Return the (X, Y) coordinate for the center point of the cell that contains the specified text.  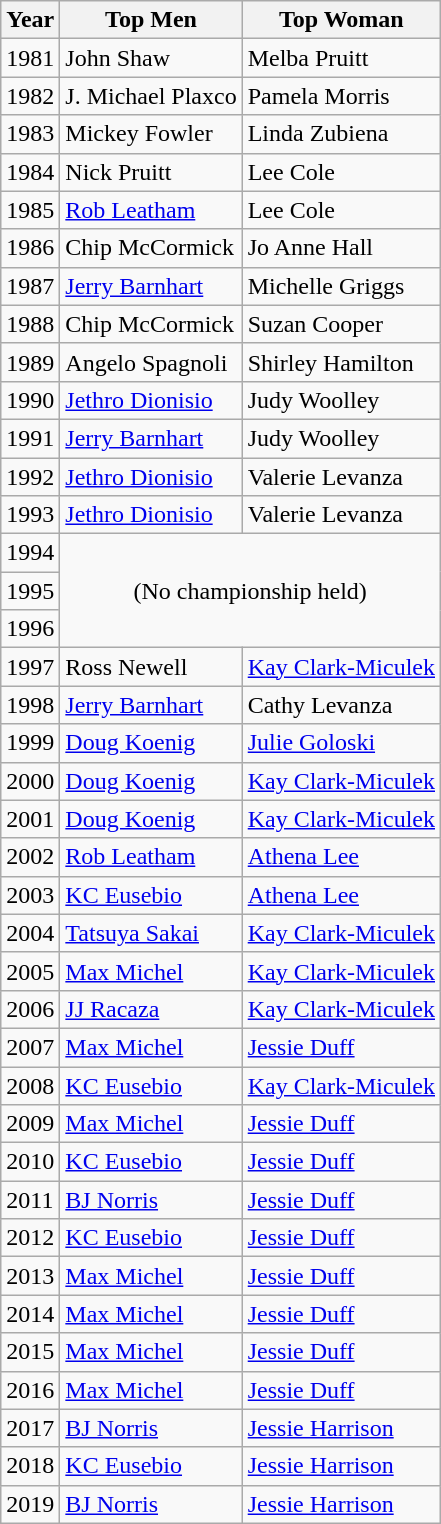
1999 (30, 743)
1997 (30, 667)
1988 (30, 324)
1993 (30, 515)
1989 (30, 362)
2015 (30, 1352)
John Shaw (151, 58)
2014 (30, 1314)
Jo Anne Hall (341, 248)
Suzan Cooper (341, 324)
2010 (30, 1162)
2018 (30, 1466)
JJ Racaza (151, 1009)
1990 (30, 400)
2016 (30, 1390)
1992 (30, 477)
Melba Pruitt (341, 58)
Julie Goloski (341, 743)
Nick Pruitt (151, 172)
2007 (30, 1047)
1998 (30, 705)
1983 (30, 134)
1996 (30, 629)
2011 (30, 1200)
Angelo Spagnoli (151, 362)
Top Men (151, 20)
Tatsuya Sakai (151, 933)
J. Michael Plaxco (151, 96)
Top Woman (341, 20)
2004 (30, 933)
Shirley Hamilton (341, 362)
Michelle Griggs (341, 286)
Cathy Levanza (341, 705)
Year (30, 20)
2003 (30, 895)
1985 (30, 210)
(No championship held) (250, 591)
2013 (30, 1276)
Ross Newell (151, 667)
1981 (30, 58)
2008 (30, 1085)
2019 (30, 1504)
2000 (30, 781)
1995 (30, 591)
2002 (30, 857)
Pamela Morris (341, 96)
2006 (30, 1009)
2009 (30, 1124)
Mickey Fowler (151, 134)
1987 (30, 286)
2017 (30, 1428)
2001 (30, 819)
2005 (30, 971)
1991 (30, 438)
1984 (30, 172)
1994 (30, 553)
1986 (30, 248)
1982 (30, 96)
2012 (30, 1238)
Linda Zubiena (341, 134)
